Locate the cell with the specified text and output its [X, Y] center coordinate. 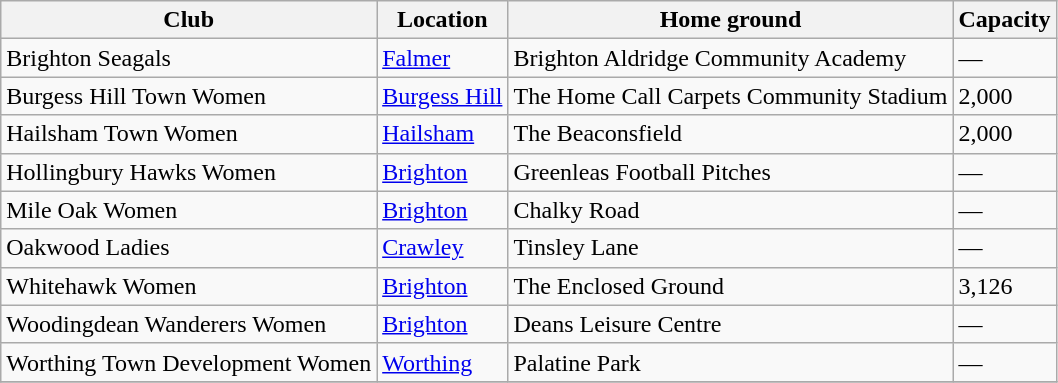
The Home Call Carpets Community Stadium [730, 96]
Chalky Road [730, 210]
Deans Leisure Centre [730, 324]
Brighton Aldridge Community Academy [730, 58]
The Enclosed Ground [730, 286]
Oakwood Ladies [189, 248]
Worthing Town Development Women [189, 362]
Location [442, 20]
Brighton Seagals [189, 58]
Palatine Park [730, 362]
Burgess Hill [442, 96]
Home ground [730, 20]
Capacity [1004, 20]
The Beaconsfield [730, 134]
Woodingdean Wanderers Women [189, 324]
Hollingbury Hawks Women [189, 172]
Burgess Hill Town Women [189, 96]
Tinsley Lane [730, 248]
Mile Oak Women [189, 210]
Falmer [442, 58]
3,126 [1004, 286]
Club [189, 20]
Crawley [442, 248]
Hailsham Town Women [189, 134]
Hailsham [442, 134]
Whitehawk Women [189, 286]
Greenleas Football Pitches [730, 172]
Worthing [442, 362]
